Return the [x, y] coordinate for the center point of the cell that contains the specified text.  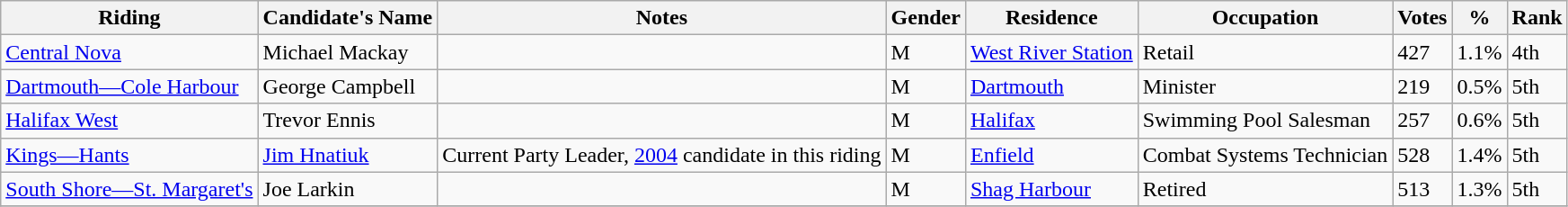
Current Party Leader, 2004 candidate in this riding [661, 155]
Retail [1265, 52]
528 [1422, 155]
Jim Hnatiuk [348, 155]
Rank [1537, 18]
Minister [1265, 86]
1.4% [1479, 155]
Halifax West [129, 121]
Retired [1265, 189]
West River Station [1051, 52]
257 [1422, 121]
Combat Systems Technician [1265, 155]
Michael Mackay [348, 52]
Central Nova [129, 52]
Riding [129, 18]
George Campbell [348, 86]
Swimming Pool Salesman [1265, 121]
Dartmouth—Cole Harbour [129, 86]
Shag Harbour [1051, 189]
0.5% [1479, 86]
0.6% [1479, 121]
Halifax [1051, 121]
Votes [1422, 18]
Occupation [1265, 18]
427 [1422, 52]
Dartmouth [1051, 86]
Gender [926, 18]
Joe Larkin [348, 189]
South Shore—St. Margaret's [129, 189]
513 [1422, 189]
1.3% [1479, 189]
219 [1422, 86]
% [1479, 18]
Enfield [1051, 155]
1.1% [1479, 52]
Kings—Hants [129, 155]
Trevor Ennis [348, 121]
Notes [661, 18]
4th [1537, 52]
Candidate's Name [348, 18]
Residence [1051, 18]
